Identify which cell holds the provided text, then report its [X, Y] central coordinate. 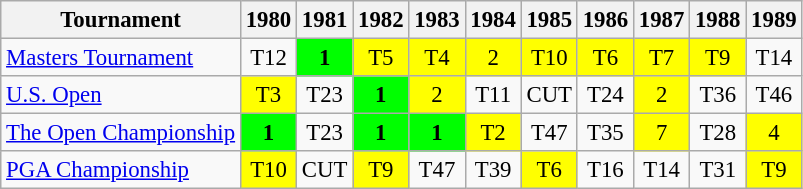
1981 [325, 20]
T46 [774, 95]
1988 [718, 20]
T31 [718, 170]
T11 [493, 95]
T7 [661, 58]
Tournament [121, 20]
1989 [774, 20]
T28 [718, 133]
T36 [718, 95]
T12 [268, 58]
1983 [437, 20]
The Open Championship [121, 133]
T39 [493, 170]
1987 [661, 20]
1982 [381, 20]
T5 [381, 58]
1986 [605, 20]
1984 [493, 20]
Masters Tournament [121, 58]
T2 [493, 133]
1985 [549, 20]
U.S. Open [121, 95]
1980 [268, 20]
4 [774, 133]
T3 [268, 95]
T24 [605, 95]
PGA Championship [121, 170]
T16 [605, 170]
T35 [605, 133]
7 [661, 133]
T4 [437, 58]
